Scan for the cell matching the given text and deliver its [x, y] coordinate at center. 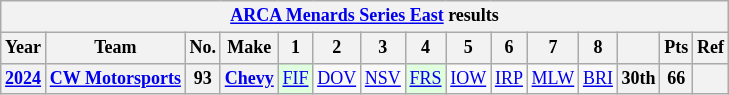
Team [115, 48]
DOV [337, 78]
IOW [468, 78]
NSV [382, 78]
Make [249, 48]
Year [24, 48]
93 [202, 78]
MLW [552, 78]
Pts [676, 48]
5 [468, 48]
7 [552, 48]
4 [426, 48]
No. [202, 48]
Ref [711, 48]
CW Motorsports [115, 78]
3 [382, 48]
8 [598, 48]
Chevy [249, 78]
2 [337, 48]
1 [296, 48]
ARCA Menards Series East results [365, 16]
IRP [510, 78]
FRS [426, 78]
FIF [296, 78]
66 [676, 78]
30th [638, 78]
2024 [24, 78]
BRI [598, 78]
6 [510, 48]
